Extract the (x, y) coordinate from the center of the cell holding the provided text.  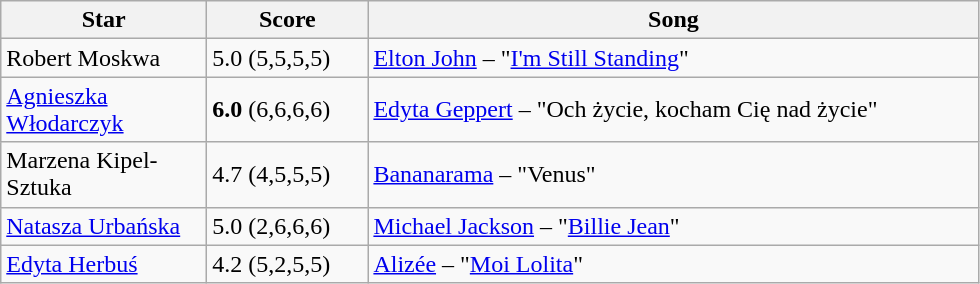
Song (674, 20)
4.7 (4,5,5,5) (288, 174)
Michael Jackson – "Billie Jean" (674, 226)
6.0 (6,6,6,6) (288, 110)
Score (288, 20)
Bananarama – "Venus" (674, 174)
Marzena Kipel-Sztuka (104, 174)
5.0 (5,5,5,5) (288, 58)
4.2 (5,2,5,5) (288, 264)
Edyta Geppert – "Och życie, kocham Cię nad życie" (674, 110)
Edyta Herbuś (104, 264)
Elton John – "I'm Still Standing" (674, 58)
Robert Moskwa (104, 58)
5.0 (2,6,6,6) (288, 226)
Agnieszka Włodarczyk (104, 110)
Star (104, 20)
Alizée – "Moi Lolita" (674, 264)
Natasza Urbańska (104, 226)
